From the cell containing the given text, extract its center point as [x, y] coordinate. 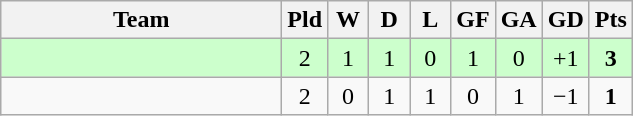
L [430, 20]
GA [518, 20]
Team [142, 20]
W [348, 20]
−1 [566, 96]
D [390, 20]
GF [473, 20]
3 [610, 58]
+1 [566, 58]
Pld [305, 20]
Pts [610, 20]
GD [566, 20]
